Provide the (x, y) coordinate of the cell's center where the given text is located.  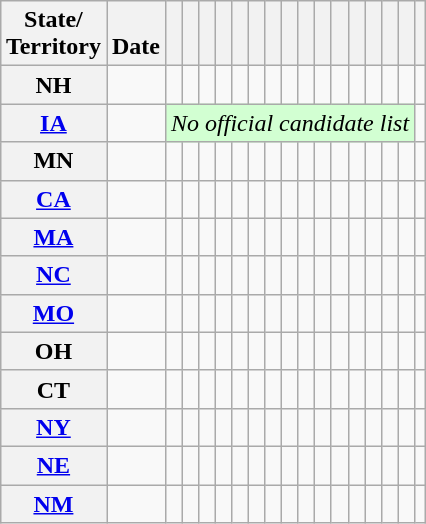
NE (53, 465)
NY (53, 427)
MN (53, 161)
IA (53, 123)
No official candidate list (290, 123)
Date (136, 34)
CT (53, 389)
NM (53, 503)
MO (53, 313)
NC (53, 275)
NH (53, 85)
State/Territory (53, 34)
OH (53, 351)
MA (53, 237)
CA (53, 199)
